Return (x, y) of the center of cell containing provided text 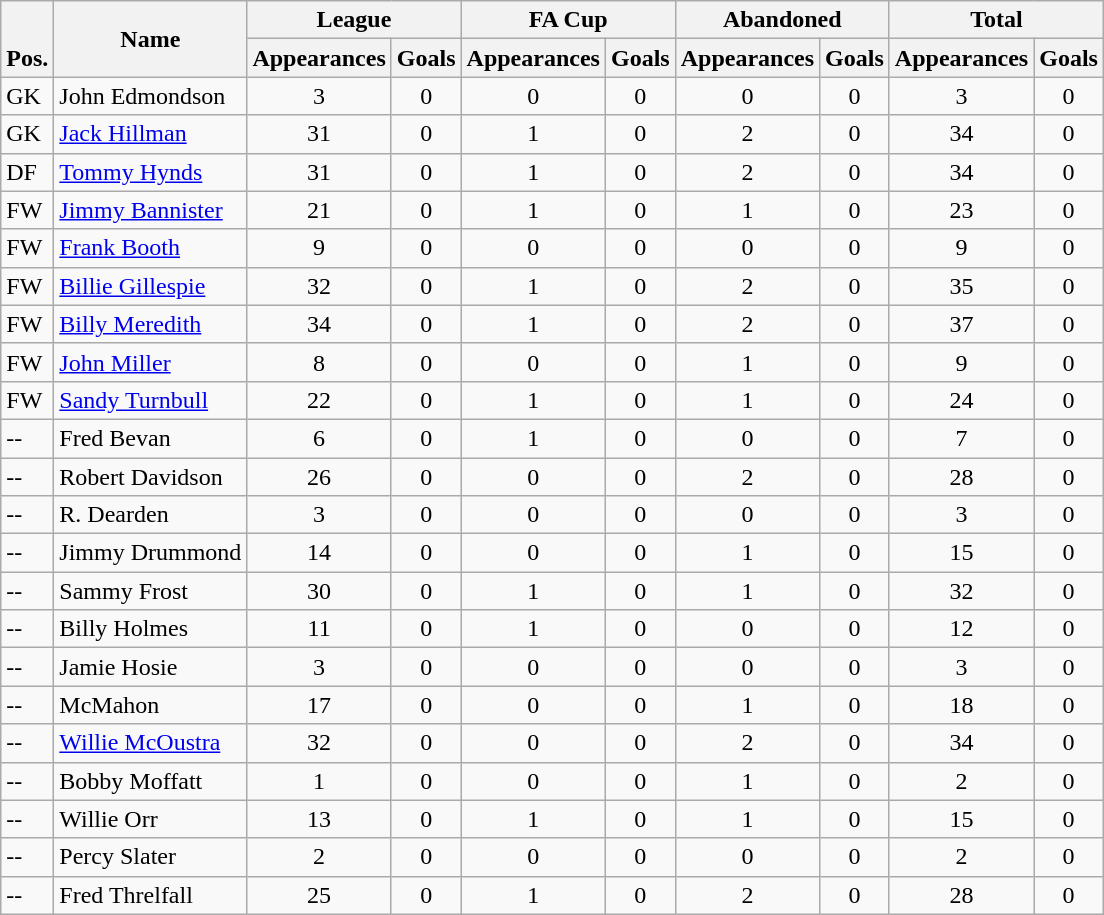
13 (319, 819)
22 (319, 400)
Willie McOustra (150, 743)
Percy Slater (150, 857)
Fred Bevan (150, 438)
Jamie Hosie (150, 667)
30 (319, 591)
Frank Booth (150, 248)
6 (319, 438)
League (354, 20)
Willie Orr (150, 819)
Billie Gillespie (150, 286)
FA Cup (568, 20)
37 (961, 324)
John Miller (150, 362)
Billy Holmes (150, 629)
Abandoned (782, 20)
7 (961, 438)
17 (319, 705)
Sammy Frost (150, 591)
Jack Hillman (150, 134)
12 (961, 629)
14 (319, 553)
24 (961, 400)
11 (319, 629)
Total (996, 20)
McMahon (150, 705)
35 (961, 286)
Bobby Moffatt (150, 781)
Sandy Turnbull (150, 400)
Robert Davidson (150, 477)
DF (28, 172)
Pos. (28, 39)
8 (319, 362)
18 (961, 705)
Fred Threlfall (150, 895)
Name (150, 39)
21 (319, 210)
R. Dearden (150, 515)
Tommy Hynds (150, 172)
Jimmy Bannister (150, 210)
Billy Meredith (150, 324)
John Edmondson (150, 96)
26 (319, 477)
23 (961, 210)
25 (319, 895)
Jimmy Drummond (150, 553)
